Provide the (X, Y) coordinate of the cell's center where the given text is located.  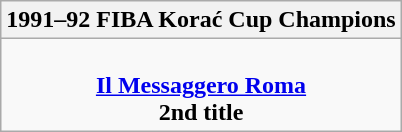
1991–92 FIBA Korać Cup Champions (201, 20)
Il Messaggero Roma 2nd title (201, 85)
